For the text-containing cell, return its midpoint in [X, Y] coordinate format. 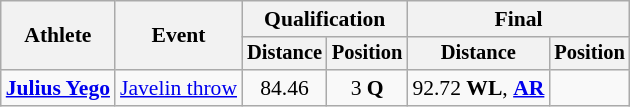
Athlete [58, 36]
Julius Yego [58, 88]
3 Q [367, 88]
Qualification [324, 19]
84.46 [284, 88]
Event [178, 36]
Final [518, 19]
Javelin throw [178, 88]
92.72 WL, AR [478, 88]
